Return the [x, y] coordinate for the center point of the cell that contains the specified text.  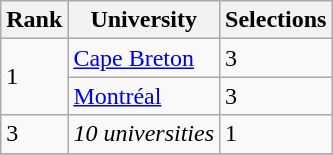
Montréal [144, 96]
Selections [276, 20]
Rank [34, 20]
University [144, 20]
Cape Breton [144, 58]
10 universities [144, 134]
